Find where the given text appears and provide that cell's center as (X, Y) coordinate. 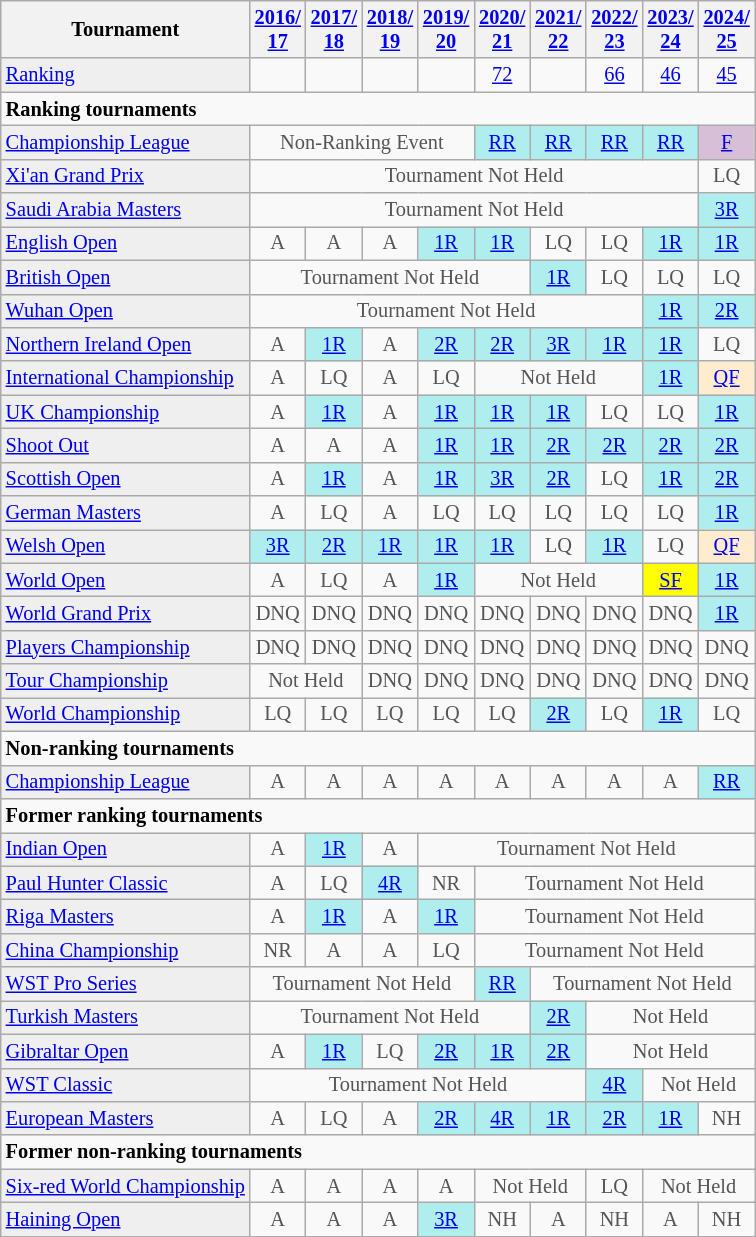
Non-Ranking Event (362, 142)
2016/17 (278, 29)
Players Championship (126, 647)
72 (502, 75)
Xi'an Grand Prix (126, 176)
European Masters (126, 1118)
Haining Open (126, 1219)
English Open (126, 243)
World Open (126, 580)
Scottish Open (126, 479)
SF (670, 580)
Paul Hunter Classic (126, 883)
Turkish Masters (126, 1017)
World Championship (126, 714)
2017/18 (334, 29)
China Championship (126, 950)
46 (670, 75)
Tour Championship (126, 681)
Shoot Out (126, 445)
66 (614, 75)
Wuhan Open (126, 311)
Riga Masters (126, 916)
2023/24 (670, 29)
British Open (126, 277)
2020/21 (502, 29)
Indian Open (126, 849)
Ranking tournaments (378, 109)
WST Pro Series (126, 984)
2021/22 (558, 29)
F (727, 142)
Non-ranking tournaments (378, 748)
German Masters (126, 513)
Northern Ireland Open (126, 344)
Former non-ranking tournaments (378, 1152)
UK Championship (126, 412)
World Grand Prix (126, 613)
WST Classic (126, 1085)
International Championship (126, 378)
Six-red World Championship (126, 1186)
2022/23 (614, 29)
2019/20 (446, 29)
Tournament (126, 29)
Former ranking tournaments (378, 815)
Gibraltar Open (126, 1051)
2024/25 (727, 29)
Welsh Open (126, 546)
45 (727, 75)
Ranking (126, 75)
Saudi Arabia Masters (126, 210)
2018/19 (390, 29)
